Detect which cell encompasses the target text, then output its (x, y) center coordinate. 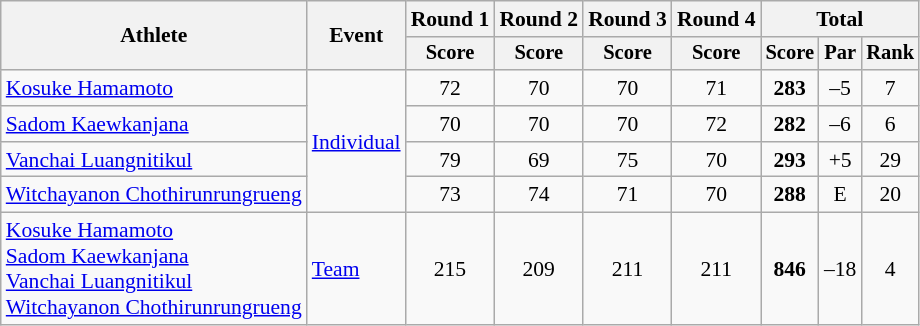
283 (790, 88)
Sadom Kaewkanjana (154, 124)
Team (356, 269)
Witchayanon Chothirunrungrueng (154, 195)
7 (890, 88)
Round 1 (450, 19)
Kosuke Hamamoto (154, 88)
+5 (840, 160)
4 (890, 269)
Round 3 (628, 19)
29 (890, 160)
209 (538, 269)
Vanchai Luangnitikul (154, 160)
20 (890, 195)
–18 (840, 269)
Kosuke Hamamoto Sadom KaewkanjanaVanchai Luangnitikul Witchayanon Chothirunrungrueng (154, 269)
Round 2 (538, 19)
Individual (356, 141)
–5 (840, 88)
846 (790, 269)
Par (840, 54)
Total (840, 19)
215 (450, 269)
6 (890, 124)
293 (790, 160)
E (840, 195)
282 (790, 124)
Rank (890, 54)
288 (790, 195)
Event (356, 36)
69 (538, 160)
79 (450, 160)
Athlete (154, 36)
74 (538, 195)
Round 4 (716, 19)
73 (450, 195)
75 (628, 160)
–6 (840, 124)
